Output the (x, y) coordinate of the center of the cell containing the given text.  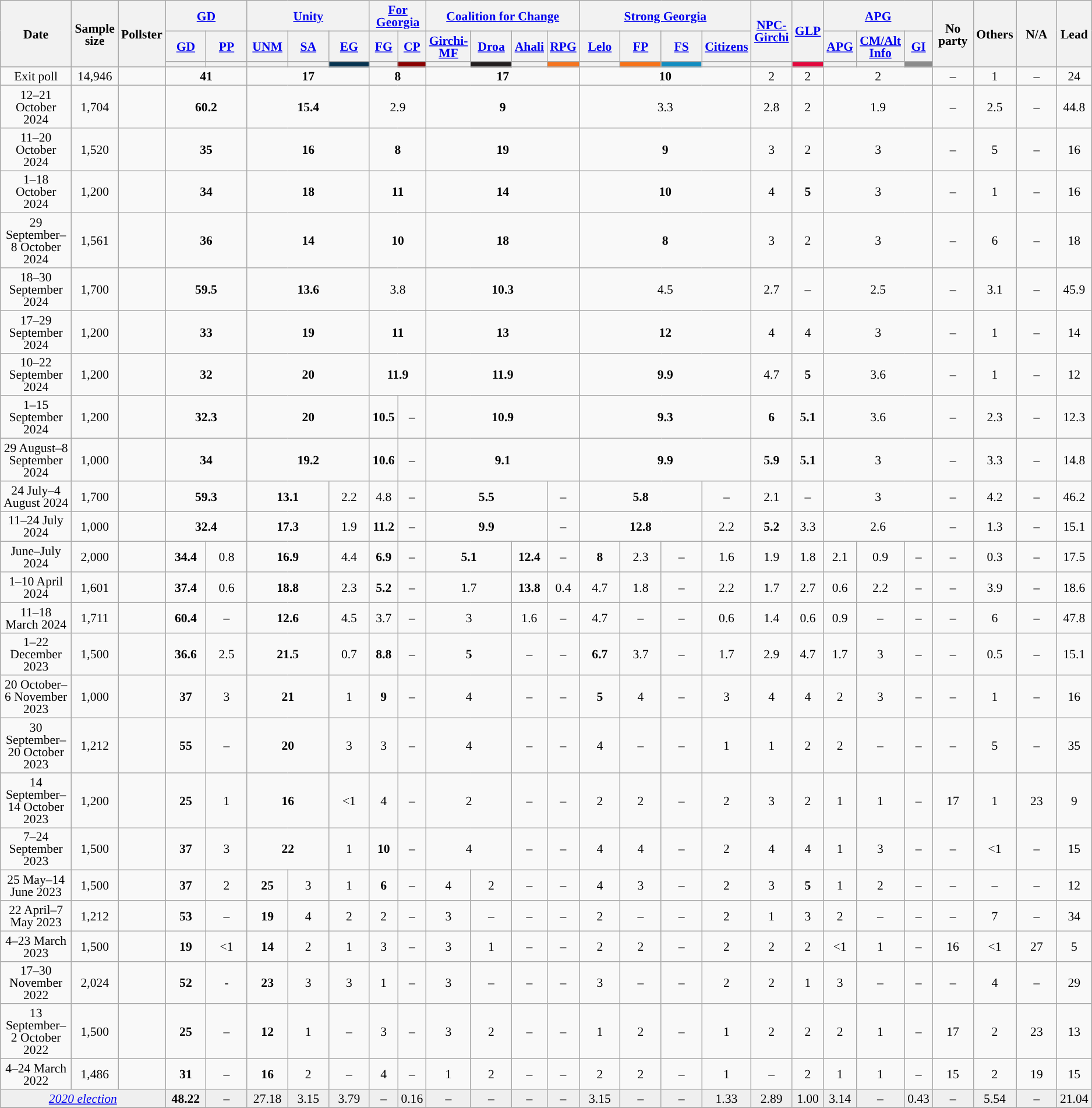
CP (412, 46)
52 (186, 982)
8.8 (383, 654)
Pollster (142, 34)
46.2 (1074, 496)
17.3 (288, 527)
Droa (491, 46)
GI (918, 46)
June–July 2024 (36, 557)
21.04 (1074, 1099)
10.9 (503, 417)
36.6 (186, 654)
7–24 September 2023 (36, 849)
48.22 (186, 1099)
25 May–14 June 2023 (36, 885)
12.8 (641, 527)
2,000 (95, 557)
5.54 (995, 1099)
RPG (563, 46)
21 (288, 697)
4–23 March 2023 (36, 946)
14.8 (1074, 460)
SA (308, 46)
Unity (308, 16)
55 (186, 746)
1,601 (95, 587)
3.14 (840, 1099)
0.43 (918, 1099)
3.79 (349, 1099)
No party (953, 34)
4.2 (995, 496)
11–20 October 2024 (36, 149)
FS (681, 46)
Girchi-MF (448, 46)
18–30 September 2024 (36, 289)
1–18 October 2024 (36, 192)
12–21 October 2024 (36, 107)
0.8 (227, 557)
1–15 September 2024 (36, 417)
33 (206, 332)
24 July–4 August 2024 (36, 496)
1.3 (995, 527)
2.6 (878, 527)
59.3 (206, 496)
2.8 (772, 107)
11–18 March 2024 (36, 617)
Sample size (95, 34)
N/A (1037, 34)
27.18 (267, 1099)
29 (1074, 982)
1–22 December 2023 (36, 654)
22 April–7 May 2023 (36, 916)
13 September–2 October 2022 (36, 1032)
16.9 (288, 557)
11–24 July 2024 (36, 527)
GLP (808, 31)
13.1 (288, 496)
19.2 (308, 460)
1,561 (95, 241)
12.3 (1074, 417)
5.5 (487, 496)
53 (186, 916)
30 September–20 October 2023 (36, 746)
1,486 (95, 1074)
14,946 (95, 77)
7 (995, 916)
12.6 (288, 617)
FG (383, 46)
36 (206, 241)
37.4 (186, 587)
5.9 (772, 460)
1,520 (95, 149)
10.3 (503, 289)
0.7 (349, 654)
18.6 (1074, 587)
3.1 (995, 289)
44.8 (1074, 107)
- (227, 982)
32.3 (206, 417)
UNM (267, 46)
47.8 (1074, 617)
45.9 (1074, 289)
Date (36, 34)
9.1 (503, 460)
13.6 (308, 289)
10–22 September 2024 (36, 374)
0.3 (995, 557)
Exit poll (36, 77)
0.4 (563, 587)
1.4 (772, 617)
2020 election (83, 1099)
PP (227, 46)
10.6 (383, 460)
17–30 November 2022 (36, 982)
20 October–6 November 2023 (36, 697)
11.2 (383, 527)
0.16 (412, 1099)
14 September–14 October 2023 (36, 800)
Citizens (726, 46)
Coalition for Change (503, 16)
60.4 (186, 617)
Lelo (600, 46)
22 (288, 849)
Ahali (530, 46)
59.5 (206, 289)
EG (349, 46)
31 (186, 1074)
27 (1037, 946)
17.5 (1074, 557)
3.9 (995, 587)
CM/Alt Info (881, 46)
12.4 (530, 557)
1–10 April 2024 (36, 587)
1.33 (726, 1099)
Strong Georgia (665, 16)
41 (206, 77)
2.89 (772, 1099)
10.5 (383, 417)
21.5 (288, 654)
FP (641, 46)
13.8 (530, 587)
32.4 (206, 527)
Lead (1074, 34)
17–29 September 2024 (36, 332)
1,704 (95, 107)
4–24 March 2022 (36, 1074)
18.8 (288, 587)
34.4 (186, 557)
6.9 (383, 557)
60.2 (206, 107)
32 (206, 374)
4.8 (383, 496)
3.8 (397, 289)
2,024 (95, 982)
5.8 (641, 496)
1.00 (808, 1099)
4.4 (349, 557)
6.7 (600, 654)
1,711 (95, 617)
29 August–8 September 2024 (36, 460)
Others (995, 34)
15.4 (308, 107)
For Georgia (397, 16)
29 September–8 October 2024 (36, 241)
24 (1074, 77)
9.3 (665, 417)
NPC-Girchi (772, 31)
0.5 (995, 654)
